Identify which cell holds the provided text, then report its (X, Y) central coordinate. 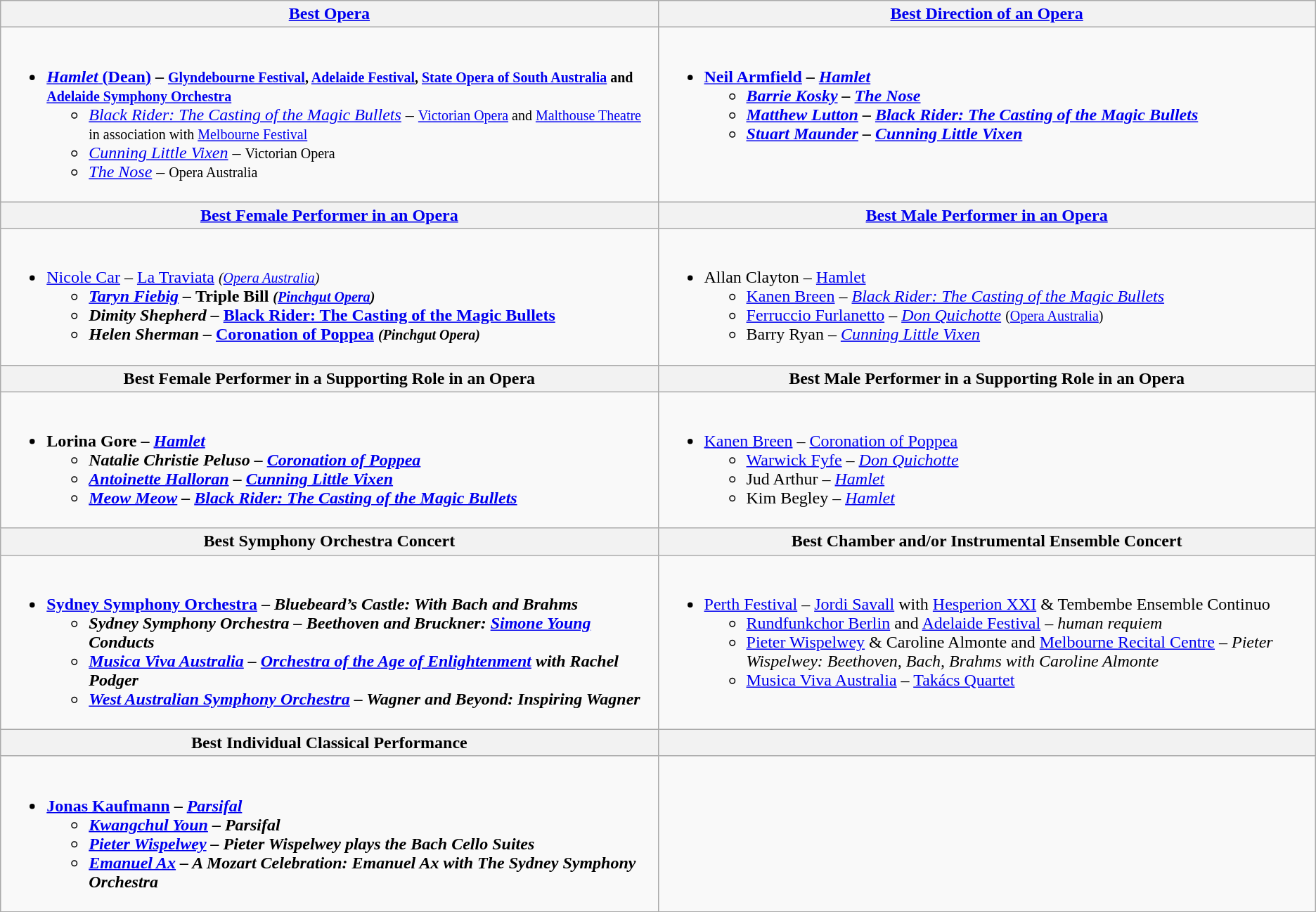
Best Symphony Orchestra Concert (329, 541)
Best Female Performer in an Opera (329, 215)
Kanen Breen – Coronation of PoppeaWarwick Fyfe – Don QuichotteJud Arthur – HamletKim Begley – Hamlet (987, 460)
Best Female Performer in a Supporting Role in an Opera (329, 378)
Best Male Performer in an Opera (987, 215)
Best Direction of an Opera (987, 14)
Best Opera (329, 14)
Neil Armfield – HamletBarrie Kosky – The NoseMatthew Lutton – Black Rider: The Casting of the Magic BulletsStuart Maunder – Cunning Little Vixen (987, 115)
Best Male Performer in a Supporting Role in an Opera (987, 378)
Best Individual Classical Performance (329, 743)
Best Chamber and/or Instrumental Ensemble Concert (987, 541)
